Capture the cell that displays the provided text and extract its [x, y] central coordinate. 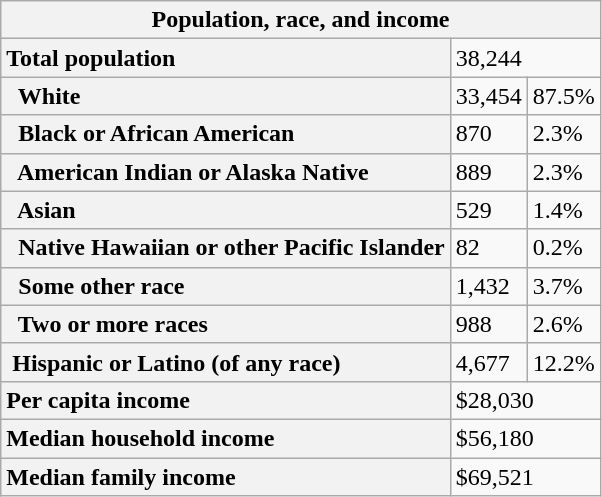
Per capita income [226, 400]
1.4% [564, 210]
82 [488, 248]
Median household income [226, 438]
889 [488, 172]
Hispanic or Latino (of any race) [226, 362]
Black or African American [226, 134]
Population, race, and income [301, 20]
988 [488, 324]
870 [488, 134]
Some other race [226, 286]
$69,521 [525, 477]
38,244 [525, 58]
33,454 [488, 96]
Asian [226, 210]
Two or more races [226, 324]
3.7% [564, 286]
529 [488, 210]
White [226, 96]
Native Hawaiian or other Pacific Islander [226, 248]
12.2% [564, 362]
Total population [226, 58]
0.2% [564, 248]
2.6% [564, 324]
Median family income [226, 477]
$28,030 [525, 400]
1,432 [488, 286]
American Indian or Alaska Native [226, 172]
87.5% [564, 96]
$56,180 [525, 438]
4,677 [488, 362]
